Find where the given text appears and provide that cell's center as (x, y) coordinate. 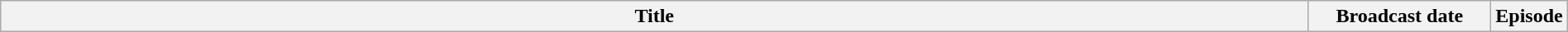
Episode (1529, 16)
Broadcast date (1399, 16)
Title (655, 16)
